Detect which cell encompasses the target text, then output its [X, Y] center coordinate. 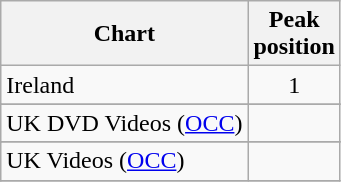
Ireland [124, 85]
1 [294, 85]
UK Videos (OCC) [124, 161]
Peakposition [294, 34]
Chart [124, 34]
UK DVD Videos (OCC) [124, 123]
